Extract the (x, y) coordinate from the center of the cell holding the provided text.  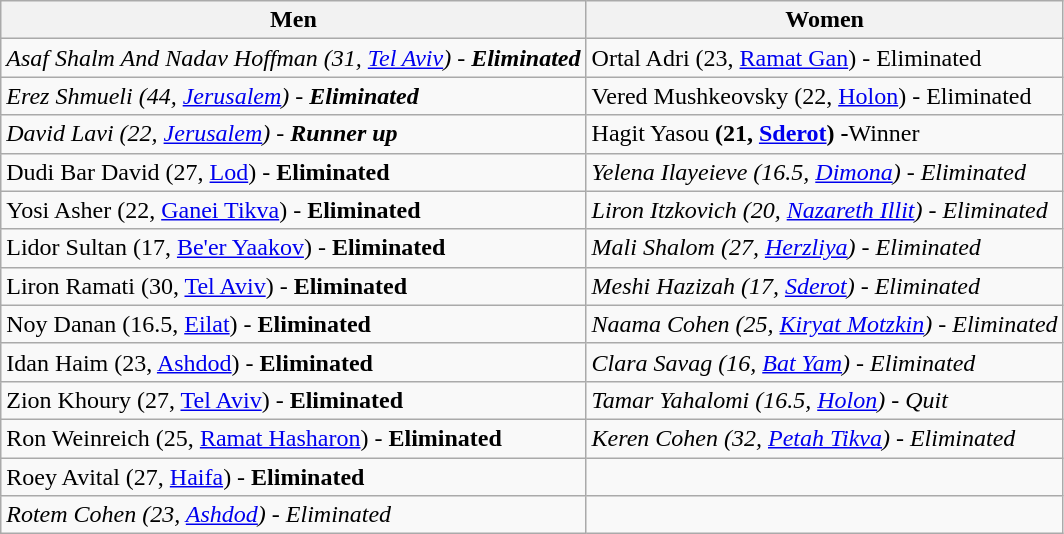
Rotem Cohen (23, Ashdod) - Eliminated (294, 515)
Men (294, 20)
Mali Shalom (27, Herzliya) - Eliminated (824, 248)
Ortal Adri (23, Ramat Gan) - Eliminated (824, 58)
Vered Mushkeovsky (22, Holon) - Eliminated (824, 96)
Asaf Shalm And Nadav Hoffman (31, Tel Aviv) - Eliminated (294, 58)
Idan Haim (23, Ashdod) - Eliminated (294, 362)
Lidor Sultan (17, Be'er Yaakov) - Eliminated (294, 248)
David Lavi (22, Jerusalem) - Runner up (294, 134)
Tamar Yahalomi (16.5, Holon) - Quit (824, 400)
Meshi Hazizah (17, Sderot) - Eliminated (824, 286)
Erez Shmueli (44, Jerusalem) - Eliminated (294, 96)
Ron Weinreich (25, Ramat Hasharon) - Eliminated (294, 438)
Liron Itzkovich (20, Nazareth Illit) - Eliminated (824, 210)
Women (824, 20)
Keren Cohen (32, Petah Tikva) - Eliminated (824, 438)
Yelena Ilayeieve (16.5, Dimona) - Eliminated (824, 172)
Zion Khoury (27, Tel Aviv) - Eliminated (294, 400)
Roey Avital (27, Haifa) - Eliminated (294, 477)
Noy Danan (16.5, Eilat) - Eliminated (294, 324)
Dudi Bar David (27, Lod) - Eliminated (294, 172)
Naama Cohen (25, Kiryat Motzkin) - Eliminated (824, 324)
Yosi Asher (22, Ganei Tikva) - Eliminated (294, 210)
Hagit Yasou (21, Sderot) -Winner (824, 134)
Liron Ramati (30, Tel Aviv) - Eliminated (294, 286)
Clara Savag (16, Bat Yam) - Eliminated (824, 362)
